From the cell containing the given text, extract its center point as [X, Y] coordinate. 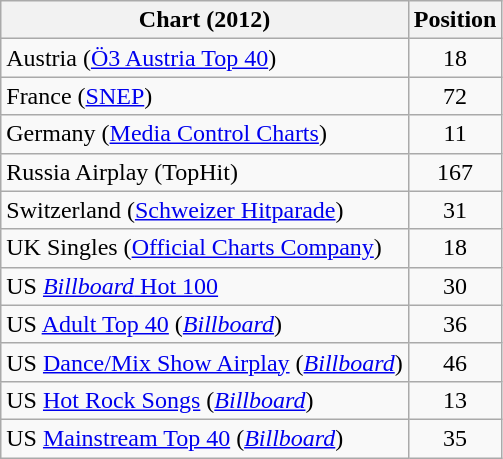
US Hot Rock Songs (Billboard) [204, 400]
UK Singles (Official Charts Company) [204, 248]
France (SNEP) [204, 96]
30 [455, 286]
Position [455, 20]
Switzerland (Schweizer Hitparade) [204, 210]
US Mainstream Top 40 (Billboard) [204, 438]
31 [455, 210]
Chart (2012) [204, 20]
Austria (Ö3 Austria Top 40) [204, 58]
35 [455, 438]
167 [455, 172]
11 [455, 134]
13 [455, 400]
46 [455, 362]
36 [455, 324]
US Adult Top 40 (Billboard) [204, 324]
72 [455, 96]
Russia Airplay (TopHit) [204, 172]
US Dance/Mix Show Airplay (Billboard) [204, 362]
US Billboard Hot 100 [204, 286]
Germany (Media Control Charts) [204, 134]
